Locate the cell with the specified text and output its (X, Y) center coordinate. 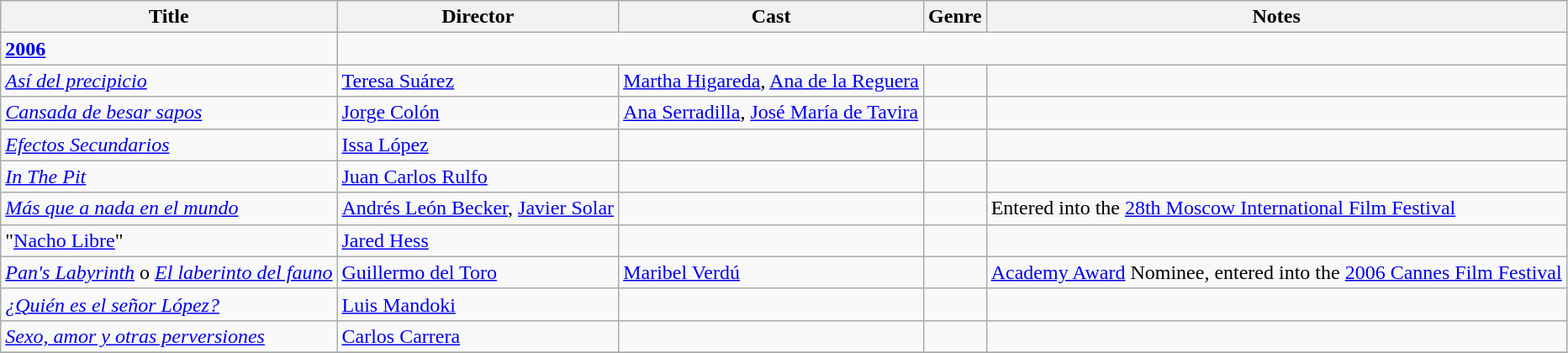
Jorge Colón (478, 113)
Sexo, amor y otras perversiones (169, 336)
"Nacho Libre" (169, 240)
Jared Hess (478, 240)
Issa López (478, 145)
Director (478, 17)
Title (169, 17)
Cast (772, 17)
Más que a nada en el mundo (169, 208)
Martha Higareda, Ana de la Reguera (772, 81)
Juan Carlos Rulfo (478, 176)
2006 (169, 49)
Genre (955, 17)
Cansada de besar sapos (169, 113)
Efectos Secundarios (169, 145)
Andrés León Becker, Javier Solar (478, 208)
Carlos Carrera (478, 336)
Teresa Suárez (478, 81)
In The Pit (169, 176)
Pan's Labyrinth o El laberinto del fauno (169, 272)
Academy Award Nominee, entered into the 2006 Cannes Film Festival (1276, 272)
Guillermo del Toro (478, 272)
Maribel Verdú (772, 272)
Notes (1276, 17)
Ana Serradilla, José María de Tavira (772, 113)
¿Quién es el señor López? (169, 304)
Luis Mandoki (478, 304)
Así del precipicio (169, 81)
Entered into the 28th Moscow International Film Festival (1276, 208)
